From the cell containing the given text, extract its center point as (x, y) coordinate. 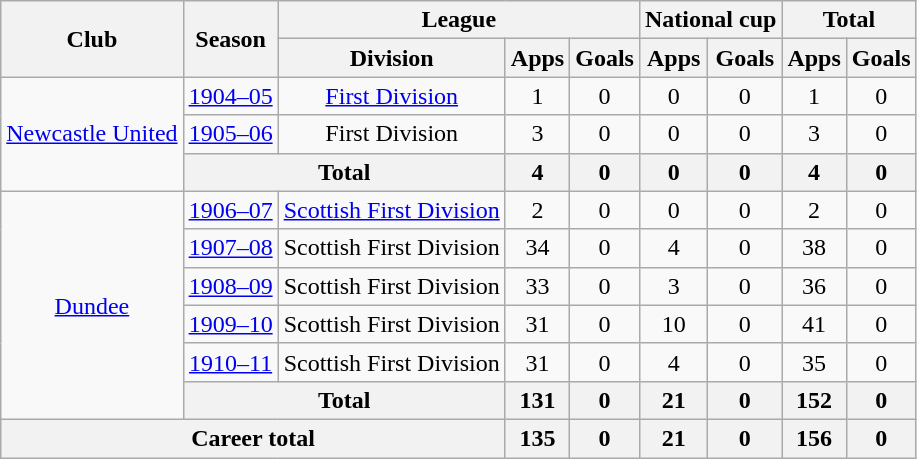
1909–10 (230, 324)
1905–06 (230, 134)
34 (537, 248)
Division (392, 58)
38 (814, 248)
1904–05 (230, 96)
Career total (254, 438)
156 (814, 438)
135 (537, 438)
152 (814, 400)
1906–07 (230, 210)
33 (537, 286)
35 (814, 362)
10 (673, 324)
131 (537, 400)
Dundee (92, 305)
1910–11 (230, 362)
36 (814, 286)
League (458, 20)
1907–08 (230, 248)
Club (92, 39)
41 (814, 324)
National cup (710, 20)
Season (230, 39)
Newcastle United (92, 134)
1908–09 (230, 286)
